Pinpoint the cell where the given text exists, returning its [x, y] midpoint coordinate. 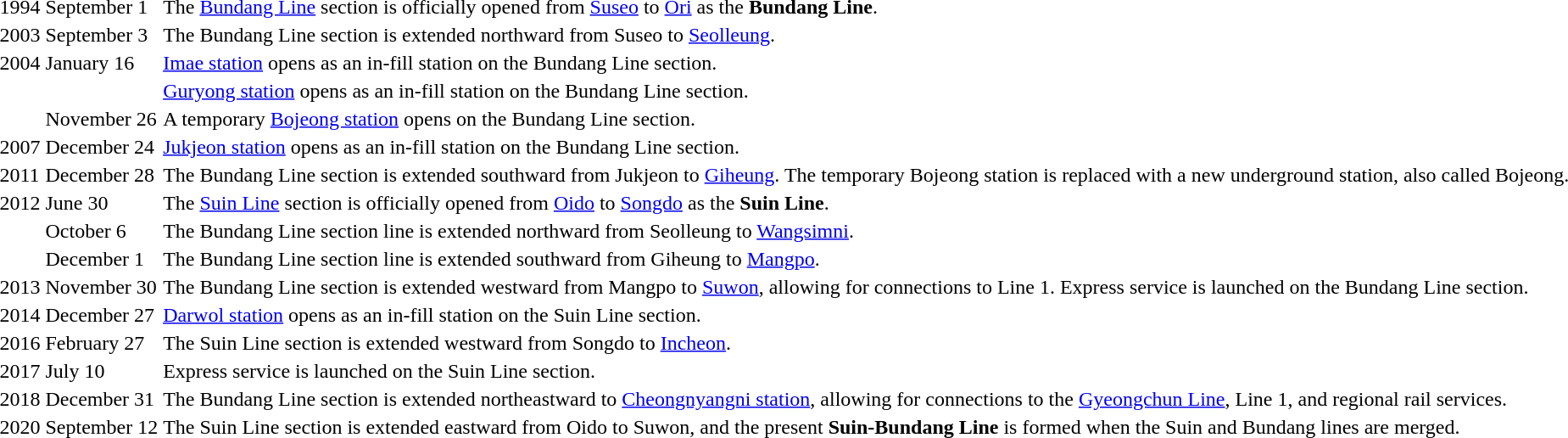
December 27 [102, 315]
December 1 [102, 259]
October 6 [102, 231]
November 30 [102, 287]
January 16 [102, 63]
December 31 [102, 399]
February 27 [102, 343]
June 30 [102, 203]
December 28 [102, 175]
July 10 [102, 371]
September 3 [102, 35]
December 24 [102, 147]
November 26 [102, 119]
